Find where the given text appears and provide that cell's center as (x, y) coordinate. 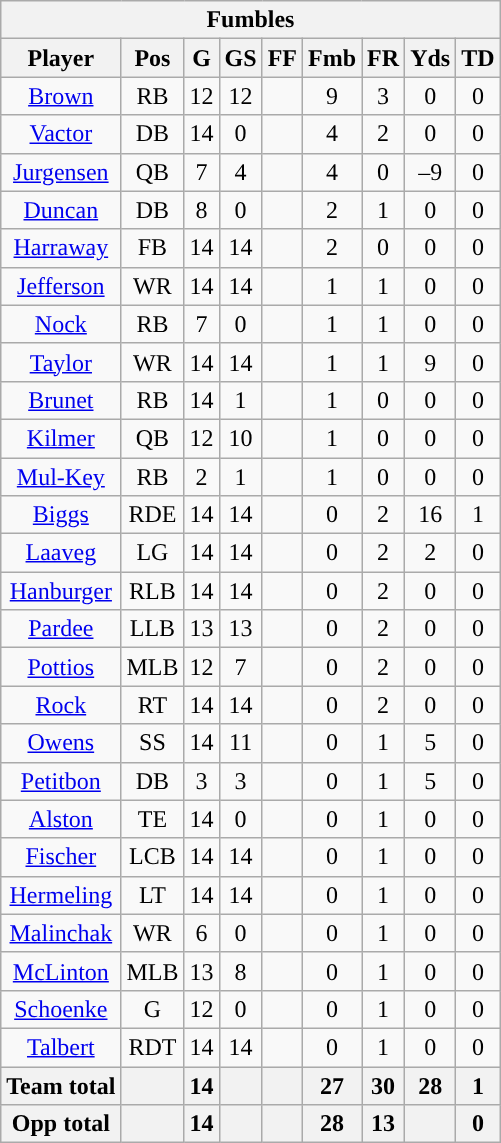
Nock (61, 324)
FF (282, 58)
Player (61, 58)
Taylor (61, 362)
Harraway (61, 248)
Mul-Key (61, 477)
Talbert (61, 1047)
LG (152, 553)
Yds (430, 58)
–9 (430, 172)
Duncan (61, 210)
TE (152, 819)
RDE (152, 515)
Malinchak (61, 933)
Jurgensen (61, 172)
Biggs (61, 515)
Owens (61, 743)
Fmb (332, 58)
McLinton (61, 971)
FR (384, 58)
Schoenke (61, 1009)
16 (430, 515)
TD (478, 58)
RLB (152, 591)
27 (332, 1085)
Opp total (61, 1124)
FB (152, 248)
Brunet (61, 400)
RDT (152, 1047)
Vactor (61, 134)
Brown (61, 96)
Hermeling (61, 895)
Rock (61, 705)
LT (152, 895)
30 (384, 1085)
LLB (152, 629)
SS (152, 743)
Laaveg (61, 553)
Fischer (61, 857)
Alston (61, 819)
Petitbon (61, 781)
Pardee (61, 629)
6 (202, 933)
10 (240, 438)
Pottios (61, 667)
Hanburger (61, 591)
Fumbles (250, 20)
Kilmer (61, 438)
RT (152, 705)
Jefferson (61, 286)
GS (240, 58)
LCB (152, 857)
Pos (152, 58)
Team total (61, 1085)
11 (240, 743)
